Return the (x, y) coordinate for the center point of the cell that contains the specified text.  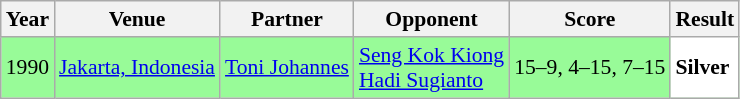
15–9, 4–15, 7–15 (590, 68)
Jakarta, Indonesia (137, 68)
Score (590, 19)
Opponent (432, 19)
Venue (137, 19)
1990 (28, 68)
Partner (287, 19)
Toni Johannes (287, 68)
Year (28, 19)
Result (704, 19)
Silver (704, 68)
Seng Kok Kiong Hadi Sugianto (432, 68)
